From the cell containing the given text, extract its center point as (x, y) coordinate. 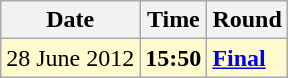
28 June 2012 (70, 58)
Time (174, 20)
Round (247, 20)
Date (70, 20)
15:50 (174, 58)
Final (247, 58)
